Capture the cell that displays the provided text and extract its (x, y) central coordinate. 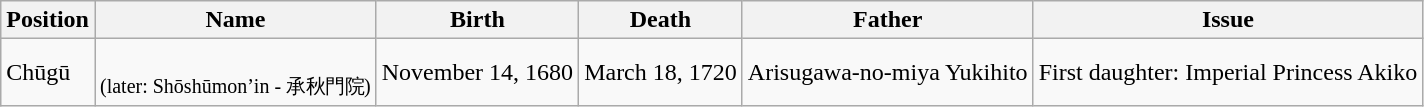
November 14, 1680 (477, 72)
Father (888, 20)
Death (661, 20)
Position (48, 20)
Issue (1228, 20)
Chūgū (48, 72)
First daughter: Imperial Princess Akiko (1228, 72)
(later: Shōshūmon’in - 承秋門院) (235, 72)
March 18, 1720 (661, 72)
Name (235, 20)
Birth (477, 20)
Arisugawa-no-miya Yukihito (888, 72)
